Return (X, Y) of the center of cell containing provided text 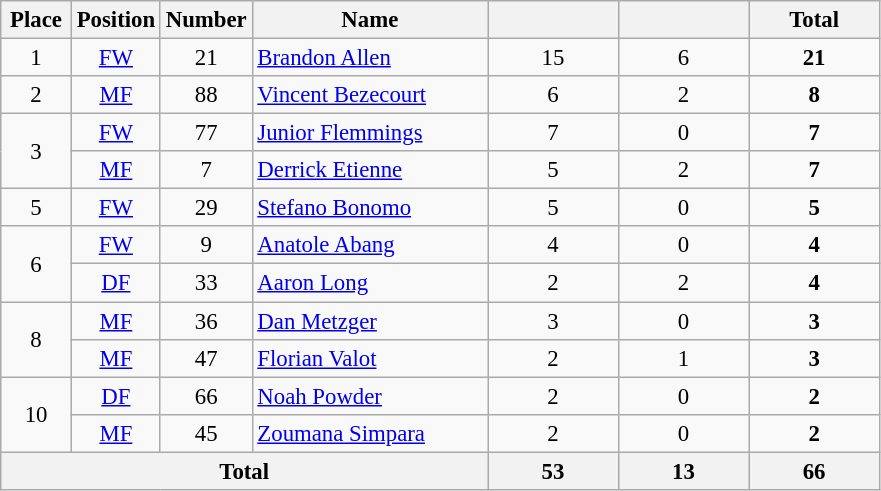
Junior Flemmings (370, 133)
Derrick Etienne (370, 170)
Florian Valot (370, 358)
36 (206, 321)
Aaron Long (370, 283)
Name (370, 20)
47 (206, 358)
Vincent Bezecourt (370, 95)
33 (206, 283)
Anatole Abang (370, 245)
15 (554, 58)
Zoumana Simpara (370, 433)
Stefano Bonomo (370, 208)
Place (36, 20)
9 (206, 245)
Position (116, 20)
10 (36, 414)
77 (206, 133)
Number (206, 20)
Noah Powder (370, 396)
88 (206, 95)
53 (554, 471)
Dan Metzger (370, 321)
13 (684, 471)
Brandon Allen (370, 58)
29 (206, 208)
45 (206, 433)
